Determine the [x, y] coordinate at the center of the cell enclosing the given text.  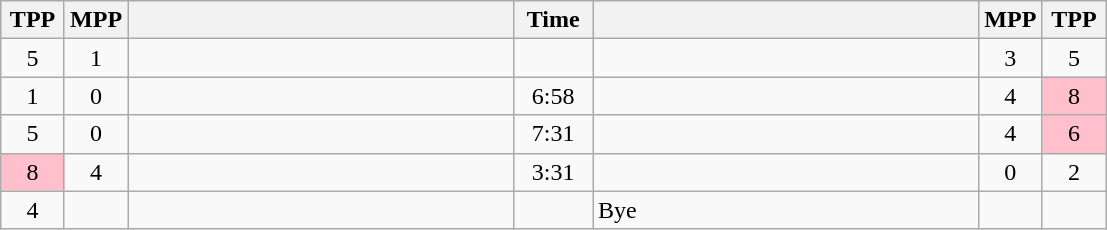
6:58 [554, 96]
6 [1074, 134]
2 [1074, 172]
Bye [785, 210]
3 [1011, 58]
Time [554, 20]
3:31 [554, 172]
7:31 [554, 134]
